Scan for the cell matching the given text and deliver its [x, y] coordinate at center. 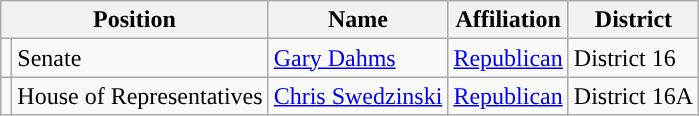
Affiliation [508, 20]
Name [358, 20]
Gary Dahms [358, 58]
Senate [140, 58]
District [633, 20]
Chris Swedzinski [358, 96]
District 16 [633, 58]
House of Representatives [140, 96]
Position [134, 20]
District 16A [633, 96]
